Pinpoint the cell where the given text exists, returning its (x, y) midpoint coordinate. 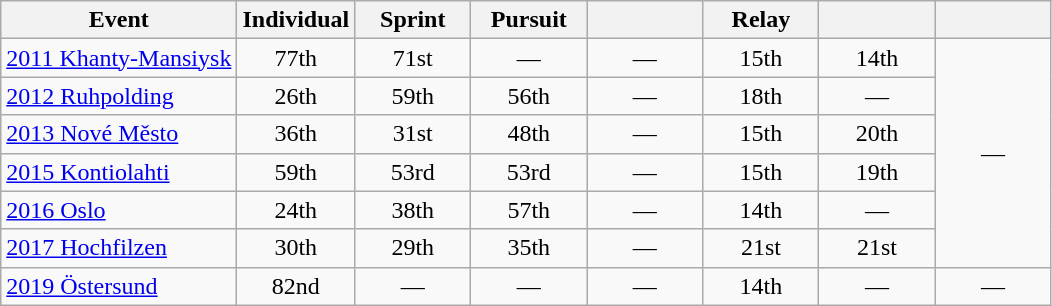
57th (529, 210)
56th (529, 96)
2013 Nové Město (119, 134)
18th (761, 96)
35th (529, 248)
36th (296, 134)
30th (296, 248)
29th (413, 248)
Relay (761, 20)
20th (877, 134)
38th (413, 210)
2011 Khanty-Mansiysk (119, 58)
Individual (296, 20)
82nd (296, 286)
Sprint (413, 20)
26th (296, 96)
2019 Östersund (119, 286)
19th (877, 172)
2016 Oslo (119, 210)
48th (529, 134)
2015 Kontiolahti (119, 172)
24th (296, 210)
2012 Ruhpolding (119, 96)
Pursuit (529, 20)
31st (413, 134)
2017 Hochfilzen (119, 248)
71st (413, 58)
77th (296, 58)
Event (119, 20)
